From the cell containing the given text, extract its center point as (X, Y) coordinate. 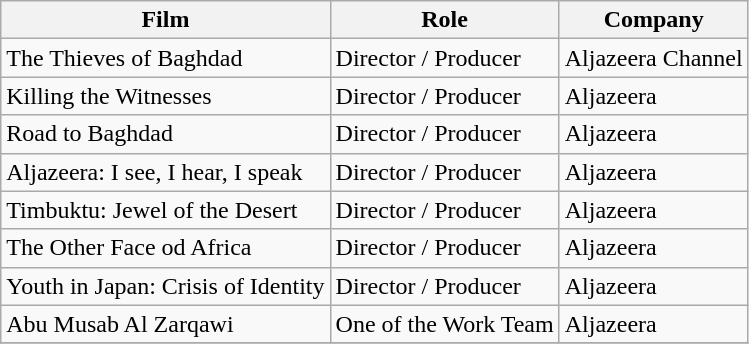
Abu Musab Al Zarqawi (166, 324)
Killing the Witnesses (166, 96)
Timbuktu: Jewel of the Desert (166, 210)
Youth in Japan: Crisis of Identity (166, 286)
Road to Baghdad (166, 134)
Aljazeera Channel (654, 58)
Company (654, 20)
Aljazeera: I see, I hear, I speak (166, 172)
The Thieves of Baghdad (166, 58)
Role (444, 20)
Film (166, 20)
One of the Work Team (444, 324)
The Other Face od Africa (166, 248)
